Capture the cell that displays the provided text and extract its [X, Y] central coordinate. 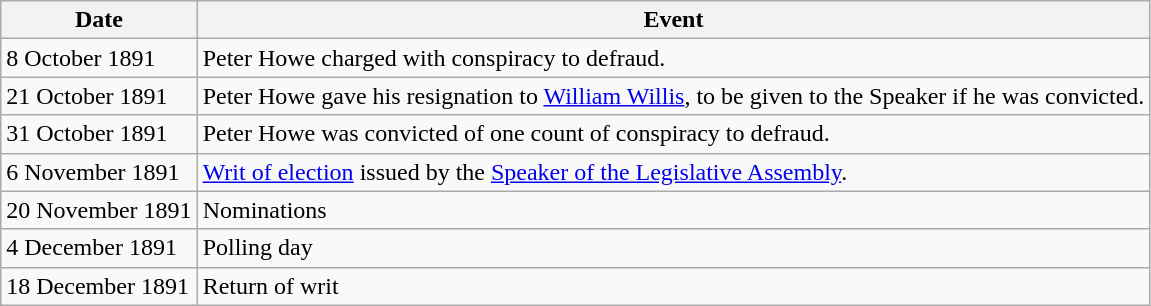
Writ of election issued by the Speaker of the Legislative Assembly. [674, 172]
Peter Howe gave his resignation to William Willis, to be given to the Speaker if he was convicted. [674, 96]
Return of writ [674, 286]
Event [674, 20]
Polling day [674, 248]
18 December 1891 [99, 286]
6 November 1891 [99, 172]
31 October 1891 [99, 134]
Peter Howe charged with conspiracy to defraud. [674, 58]
Peter Howe was convicted of one count of conspiracy to defraud. [674, 134]
20 November 1891 [99, 210]
8 October 1891 [99, 58]
4 December 1891 [99, 248]
Date [99, 20]
Nominations [674, 210]
21 October 1891 [99, 96]
